Return the (X, Y) coordinate for the center point of the cell that contains the specified text.  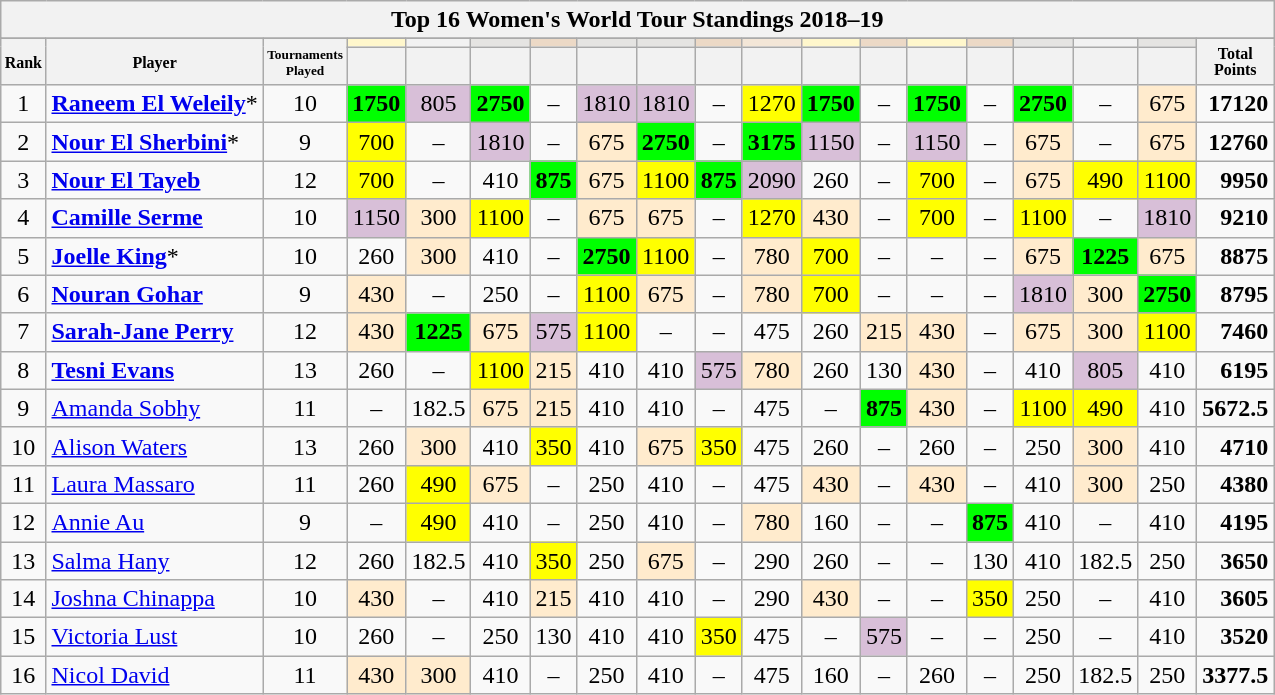
Laura Massaro (154, 484)
6195 (1236, 370)
Nicol David (154, 675)
2090 (772, 180)
7 (24, 332)
4195 (1236, 522)
Alison Waters (154, 446)
14 (24, 599)
9950 (1236, 180)
8795 (1236, 294)
2 (24, 142)
Raneem El Weleily* (154, 104)
3520 (1236, 637)
TotalPoints (1236, 62)
Nouran Gohar (154, 294)
Tesni Evans (154, 370)
Amanda Sobhy (154, 408)
Victoria Lust (154, 637)
1 (24, 104)
4 (24, 218)
15 (24, 637)
4710 (1236, 446)
4380 (1236, 484)
5672.5 (1236, 408)
Nour El Tayeb (154, 180)
3 (24, 180)
12760 (1236, 142)
16 (24, 675)
8 (24, 370)
TournamentsPlayed (305, 62)
7460 (1236, 332)
Joelle King* (154, 256)
3605 (1236, 599)
Player (154, 62)
3377.5 (1236, 675)
Top 16 Women's World Tour Standings 2018–19 (638, 20)
17120 (1236, 104)
Salma Hany (154, 561)
3650 (1236, 561)
Joshna Chinappa (154, 599)
5 (24, 256)
Annie Au (154, 522)
Camille Serme (154, 218)
3175 (772, 142)
Nour El Sherbini* (154, 142)
Rank (24, 62)
Sarah-Jane Perry (154, 332)
6 (24, 294)
8875 (1236, 256)
9210 (1236, 218)
